From the cell containing the given text, extract its center point as (x, y) coordinate. 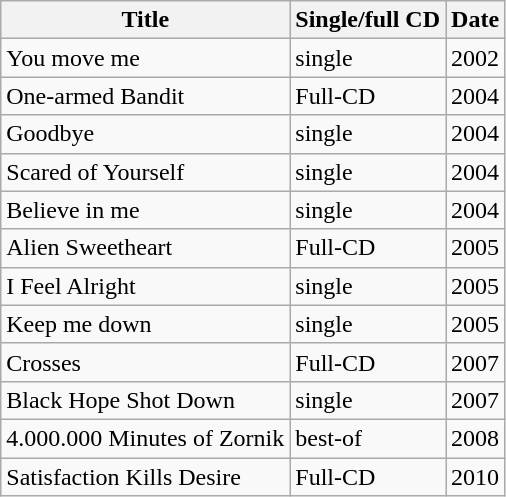
2008 (476, 438)
Single/full CD (368, 20)
Believe in me (146, 210)
Satisfaction Kills Desire (146, 477)
Keep me down (146, 324)
I Feel Alright (146, 286)
Goodbye (146, 134)
2010 (476, 477)
You move me (146, 58)
Date (476, 20)
Crosses (146, 362)
Scared of Yourself (146, 172)
Title (146, 20)
One-armed Bandit (146, 96)
Alien Sweetheart (146, 248)
Black Hope Shot Down (146, 400)
2002 (476, 58)
best-of (368, 438)
4.000.000 Minutes of Zornik (146, 438)
